Search for the cell housing the specified text and yield its (X, Y) center coordinate. 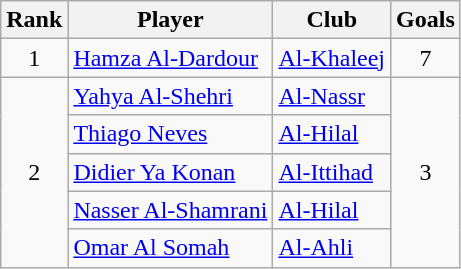
Al-Khaleej (332, 58)
Rank (34, 20)
Yahya Al-Shehri (170, 96)
3 (426, 172)
Didier Ya Konan (170, 172)
1 (34, 58)
Goals (426, 20)
Al-Nassr (332, 96)
Thiago Neves (170, 134)
Omar Al Somah (170, 248)
7 (426, 58)
2 (34, 172)
Hamza Al-Dardour (170, 58)
Player (170, 20)
Al-Ahli (332, 248)
Nasser Al-Shamrani (170, 210)
Al-Ittihad (332, 172)
Club (332, 20)
